Return [X, Y] of the center of cell containing provided text 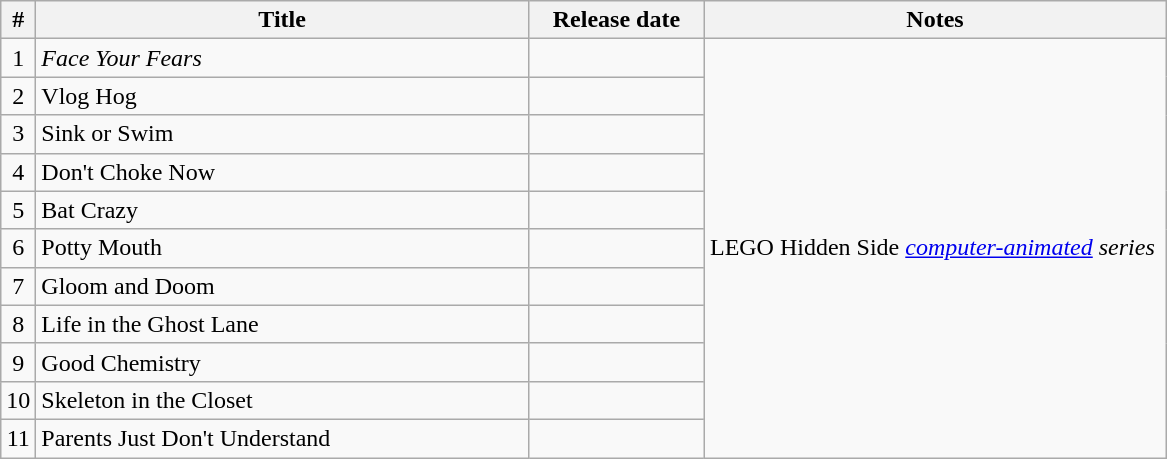
8 [18, 324]
Sink or Swim [282, 134]
Release date [616, 20]
LEGO Hidden Side computer-animated series [934, 248]
2 [18, 96]
Vlog Hog [282, 96]
1 [18, 58]
Bat Crazy [282, 210]
Face Your Fears [282, 58]
Don't Choke Now [282, 172]
6 [18, 248]
Potty Mouth [282, 248]
7 [18, 286]
Gloom and Doom [282, 286]
11 [18, 438]
Notes [934, 20]
Title [282, 20]
Skeleton in the Closet [282, 400]
10 [18, 400]
Good Chemistry [282, 362]
3 [18, 134]
5 [18, 210]
# [18, 20]
4 [18, 172]
Parents Just Don't Understand [282, 438]
9 [18, 362]
Life in the Ghost Lane [282, 324]
